Return the [X, Y] coordinate for the center point of the cell that contains the specified text.  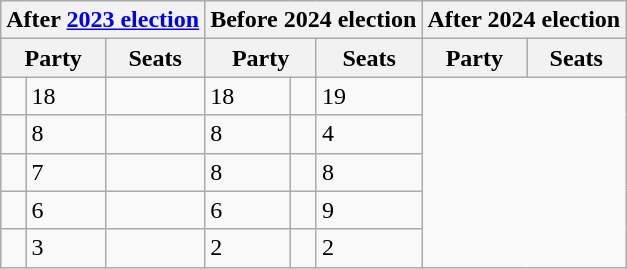
9 [368, 210]
7 [66, 172]
After 2024 election [524, 20]
Before 2024 election [314, 20]
4 [368, 134]
3 [66, 248]
19 [368, 96]
After 2023 election [103, 20]
